Detect which cell encompasses the target text, then output its [x, y] center coordinate. 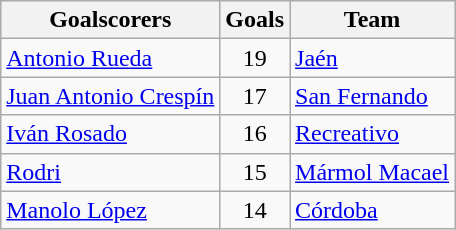
Goalscorers [110, 20]
Rodri [110, 172]
17 [255, 96]
Córdoba [372, 210]
16 [255, 134]
Jaén [372, 58]
Antonio Rueda [110, 58]
Juan Antonio Crespín [110, 96]
Iván Rosado [110, 134]
Mármol Macael [372, 172]
14 [255, 210]
15 [255, 172]
19 [255, 58]
San Fernando [372, 96]
Recreativo [372, 134]
Goals [255, 20]
Team [372, 20]
Manolo López [110, 210]
